Extract the [x, y] coordinate from the center of the cell holding the provided text.  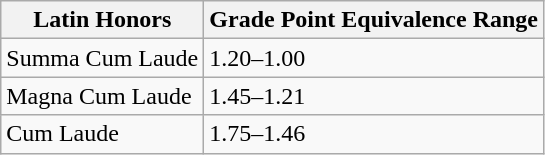
Cum Laude [102, 134]
Latin Honors [102, 20]
1.20–1.00 [374, 58]
Magna Cum Laude [102, 96]
Grade Point Equivalence Range [374, 20]
1.45–1.21 [374, 96]
1.75–1.46 [374, 134]
Summa Cum Laude [102, 58]
